Determine the (X, Y) coordinate at the center of the cell enclosing the given text.  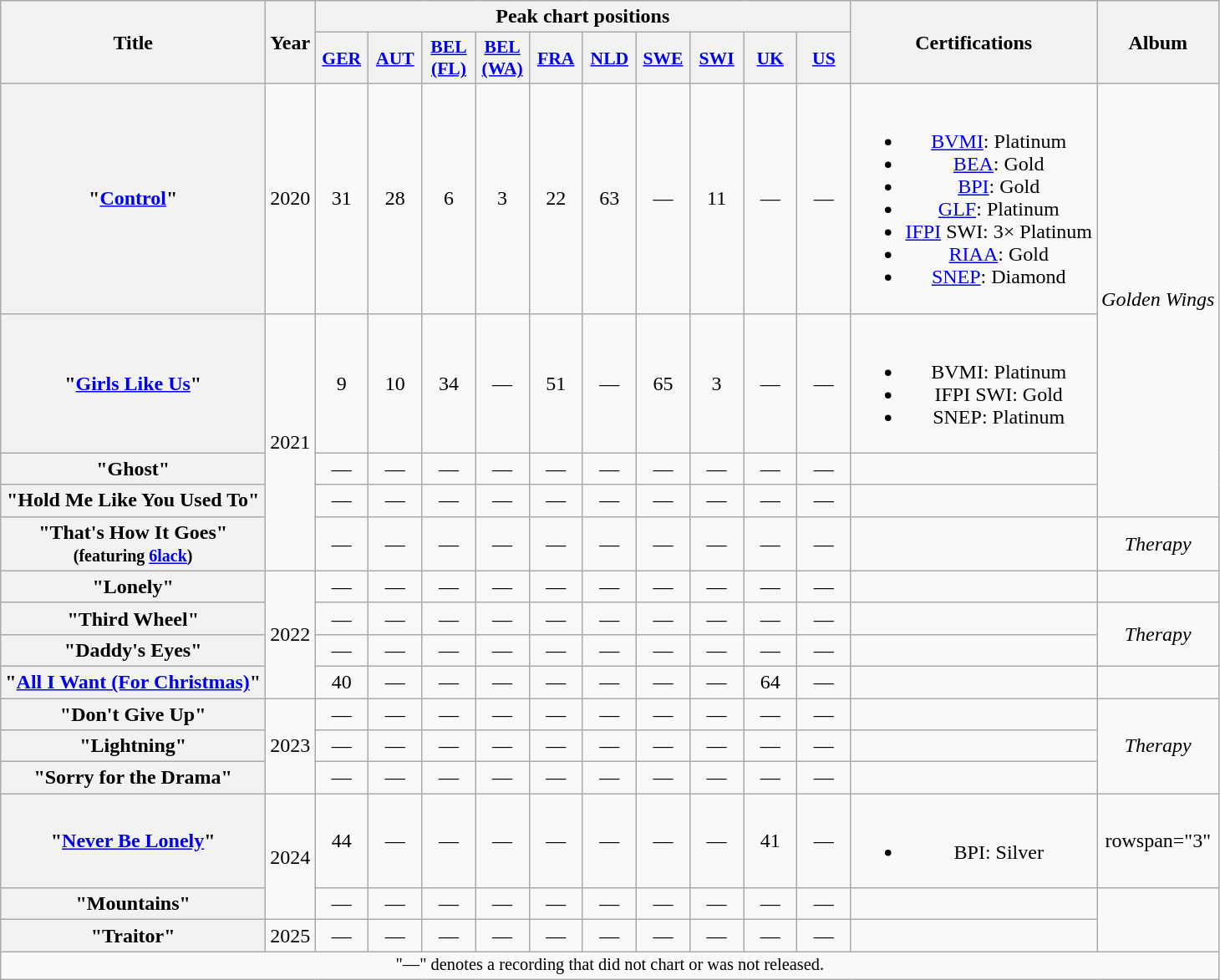
BEL(WA) (502, 58)
10 (395, 383)
Year (291, 42)
2024 (291, 857)
"Lightning" (134, 746)
"Girls Like Us" (134, 383)
"Third Wheel" (134, 618)
9 (342, 383)
Title (134, 42)
"Sorry for the Drama" (134, 778)
"Traitor" (134, 936)
22 (556, 199)
"Control" (134, 199)
6 (449, 199)
US (824, 58)
FRA (556, 58)
"All I Want (For Christmas)" (134, 682)
BEL(FL) (449, 58)
"—" denotes a recording that did not chart or was not released. (610, 966)
40 (342, 682)
"Mountains" (134, 904)
44 (342, 840)
51 (556, 383)
"Don't Give Up" (134, 714)
Album (1158, 42)
2020 (291, 199)
BVMI: PlatinumBEA: GoldBPI: GoldGLF: PlatinumIFPI SWI: 3× PlatinumRIAA: GoldSNEP: Diamond (974, 199)
2021 (291, 442)
"Ghost" (134, 469)
SWI (717, 58)
63 (609, 199)
2022 (291, 634)
rowspan="3" (1158, 840)
11 (717, 199)
Golden Wings (1158, 300)
"Daddy's Eyes" (134, 650)
"Lonely" (134, 586)
Certifications (974, 42)
SWE (663, 58)
"That's How It Goes"(featuring 6lack) (134, 543)
AUT (395, 58)
"Hold Me Like You Used To" (134, 500)
41 (770, 840)
2023 (291, 746)
"Never Be Lonely" (134, 840)
34 (449, 383)
NLD (609, 58)
BVMI: PlatinumIFPI SWI: GoldSNEP: Platinum (974, 383)
65 (663, 383)
GER (342, 58)
Peak chart positions (583, 17)
28 (395, 199)
64 (770, 682)
UK (770, 58)
2025 (291, 936)
31 (342, 199)
BPI: Silver (974, 840)
